Search for the cell housing the specified text and yield its (x, y) center coordinate. 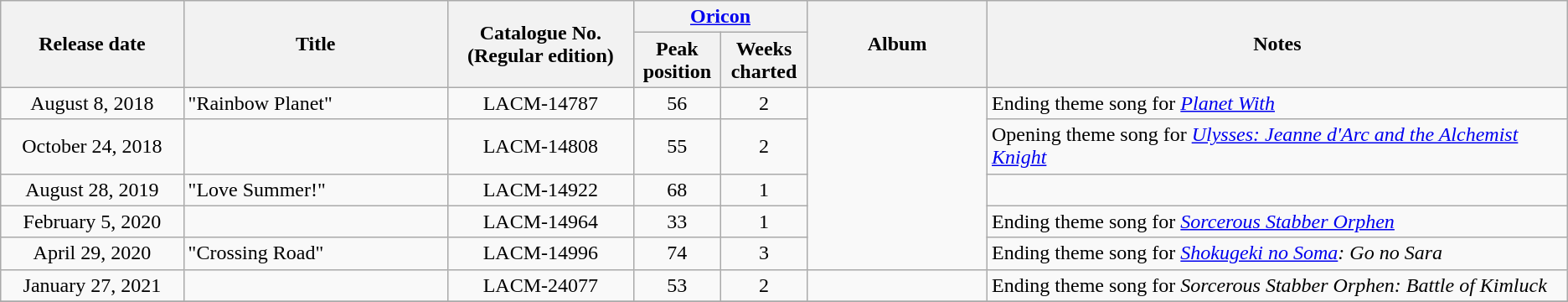
Opening theme song for Ulysses: Jeanne d'Arc and the Alchemist Knight (1278, 146)
"Rainbow Planet" (315, 103)
August 28, 2019 (92, 190)
74 (677, 253)
Peakposition (677, 60)
Release date (92, 44)
LACM-24077 (540, 285)
Notes (1278, 44)
Ending theme song for Sorcerous Stabber Orphen (1278, 221)
"Crossing Road" (315, 253)
LACM-14922 (540, 190)
LACM-14964 (540, 221)
68 (677, 190)
Ending theme song for Shokugeki no Soma: Go no Sara (1278, 253)
February 5, 2020 (92, 221)
Ending theme song for Sorcerous Stabber Orphen: Battle of Kimluck (1278, 285)
Album (898, 44)
Catalogue No.(Regular edition) (540, 44)
55 (677, 146)
LACM-14808 (540, 146)
Ending theme song for Planet With (1278, 103)
53 (677, 285)
Oricon (720, 17)
"Love Summer!" (315, 190)
33 (677, 221)
LACM-14787 (540, 103)
August 8, 2018 (92, 103)
Title (315, 44)
Weekscharted (764, 60)
3 (764, 253)
56 (677, 103)
January 27, 2021 (92, 285)
LACM-14996 (540, 253)
October 24, 2018 (92, 146)
April 29, 2020 (92, 253)
